Detect which cell encompasses the target text, then output its [X, Y] center coordinate. 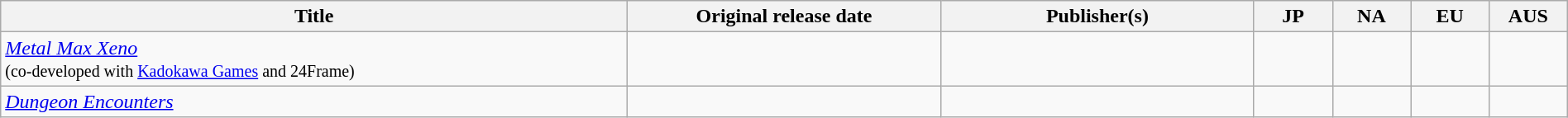
Title [314, 17]
Metal Max Xeno(co-developed with Kadokawa Games and 24Frame) [314, 59]
JP [1293, 17]
Publisher(s) [1097, 17]
NA [1371, 17]
EU [1451, 17]
Dungeon Encounters [314, 101]
Original release date [784, 17]
AUS [1528, 17]
